Scan for the cell matching the given text and deliver its (x, y) coordinate at center. 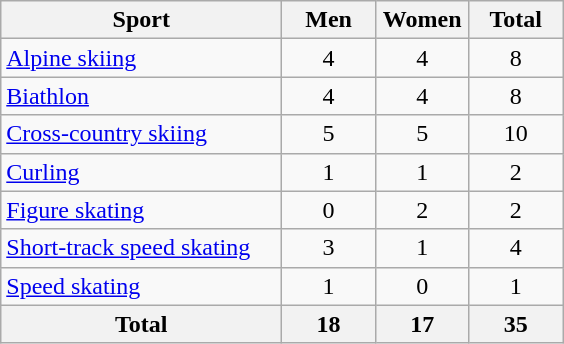
35 (516, 324)
Alpine skiing (142, 58)
Cross-country skiing (142, 134)
17 (422, 324)
Figure skating (142, 210)
Women (422, 20)
Men (329, 20)
18 (329, 324)
3 (329, 248)
Curling (142, 172)
Speed skating (142, 286)
10 (516, 134)
Biathlon (142, 96)
Sport (142, 20)
Short-track speed skating (142, 248)
